Determine the (x, y) coordinate at the center of the cell enclosing the given text.  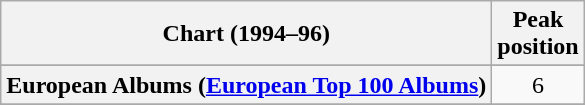
Peakposition (538, 34)
Chart (1994–96) (246, 34)
6 (538, 85)
European Albums (European Top 100 Albums) (246, 85)
